Capture the cell that displays the provided text and extract its [X, Y] central coordinate. 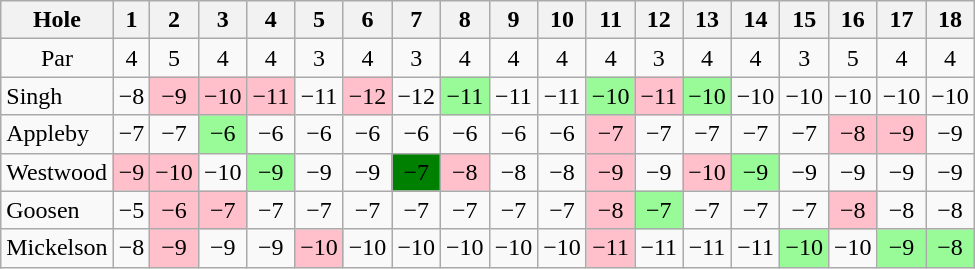
12 [659, 20]
17 [902, 20]
18 [950, 20]
Appleby [57, 134]
7 [416, 20]
10 [562, 20]
−5 [132, 210]
11 [610, 20]
8 [466, 20]
13 [708, 20]
16 [852, 20]
Singh [57, 96]
2 [174, 20]
6 [368, 20]
Par [57, 58]
Goosen [57, 210]
14 [756, 20]
15 [804, 20]
1 [132, 20]
9 [514, 20]
Mickelson [57, 248]
Hole [57, 20]
Westwood [57, 172]
